Locate the cell with the specified text and output its (x, y) center coordinate. 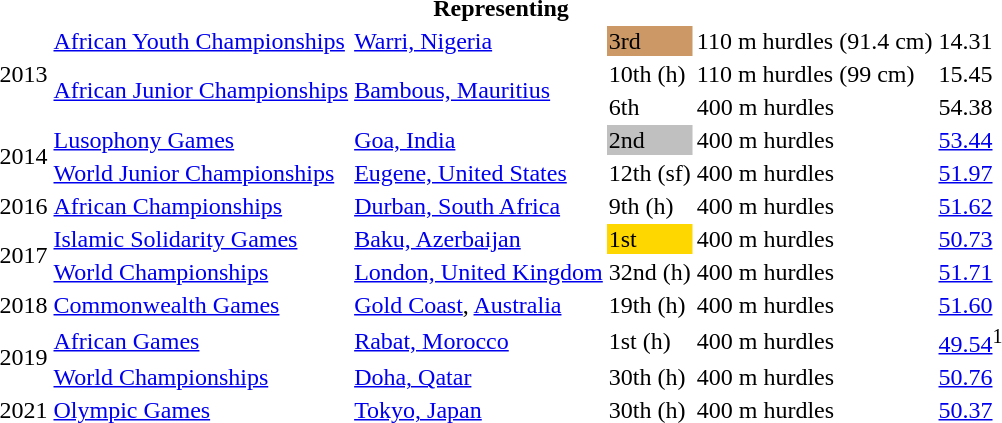
Islamic Solidarity Games (201, 239)
6th (650, 107)
Warri, Nigeria (479, 41)
African Junior Championships (201, 90)
Lusophony Games (201, 140)
Goa, India (479, 140)
1st (h) (650, 341)
Durban, South Africa (479, 206)
Bambous, Mauritius (479, 90)
Commonwealth Games (201, 305)
Eugene, United States (479, 173)
Baku, Azerbaijan (479, 239)
World Junior Championships (201, 173)
African Youth Championships (201, 41)
10th (h) (650, 74)
19th (h) (650, 305)
32nd (h) (650, 272)
110 m hurdles (91.4 cm) (814, 41)
Gold Coast, Australia (479, 305)
30th (h) (650, 377)
3rd (650, 41)
2nd (650, 140)
9th (h) (650, 206)
Rabat, Morocco (479, 341)
110 m hurdles (99 cm) (814, 74)
London, United Kingdom (479, 272)
African Championships (201, 206)
1st (650, 239)
African Games (201, 341)
Doha, Qatar (479, 377)
12th (sf) (650, 173)
